Capture the cell that displays the provided text and extract its (x, y) central coordinate. 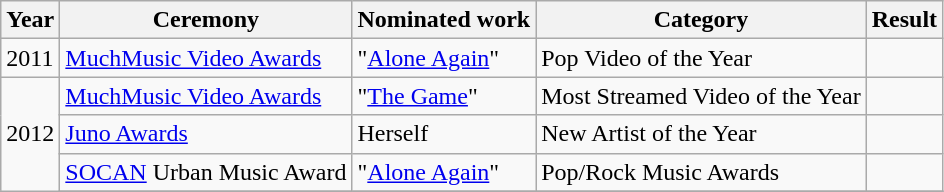
New Artist of the Year (701, 134)
Nominated work (444, 20)
SOCAN Urban Music Award (206, 172)
Year (30, 20)
Category (701, 20)
Result (904, 20)
"The Game" (444, 96)
Pop Video of the Year (701, 58)
Juno Awards (206, 134)
Most Streamed Video of the Year (701, 96)
Herself (444, 134)
Pop/Rock Music Awards (701, 172)
Ceremony (206, 20)
2012 (30, 134)
2011 (30, 58)
